Return [X, Y] of the center of cell containing provided text 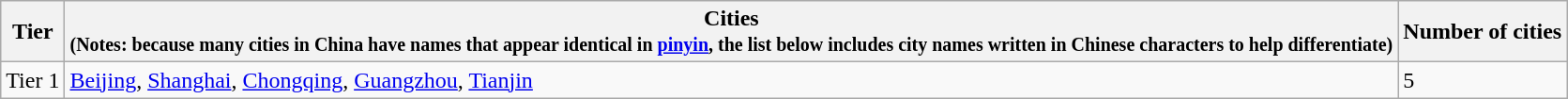
Number of cities [1483, 32]
Tier 1 [33, 80]
Beijing, Shanghai, Chongqing, Guangzhou, Tianjin [732, 80]
Tier [33, 32]
5 [1483, 80]
